Return (x, y) of the center of cell containing provided text 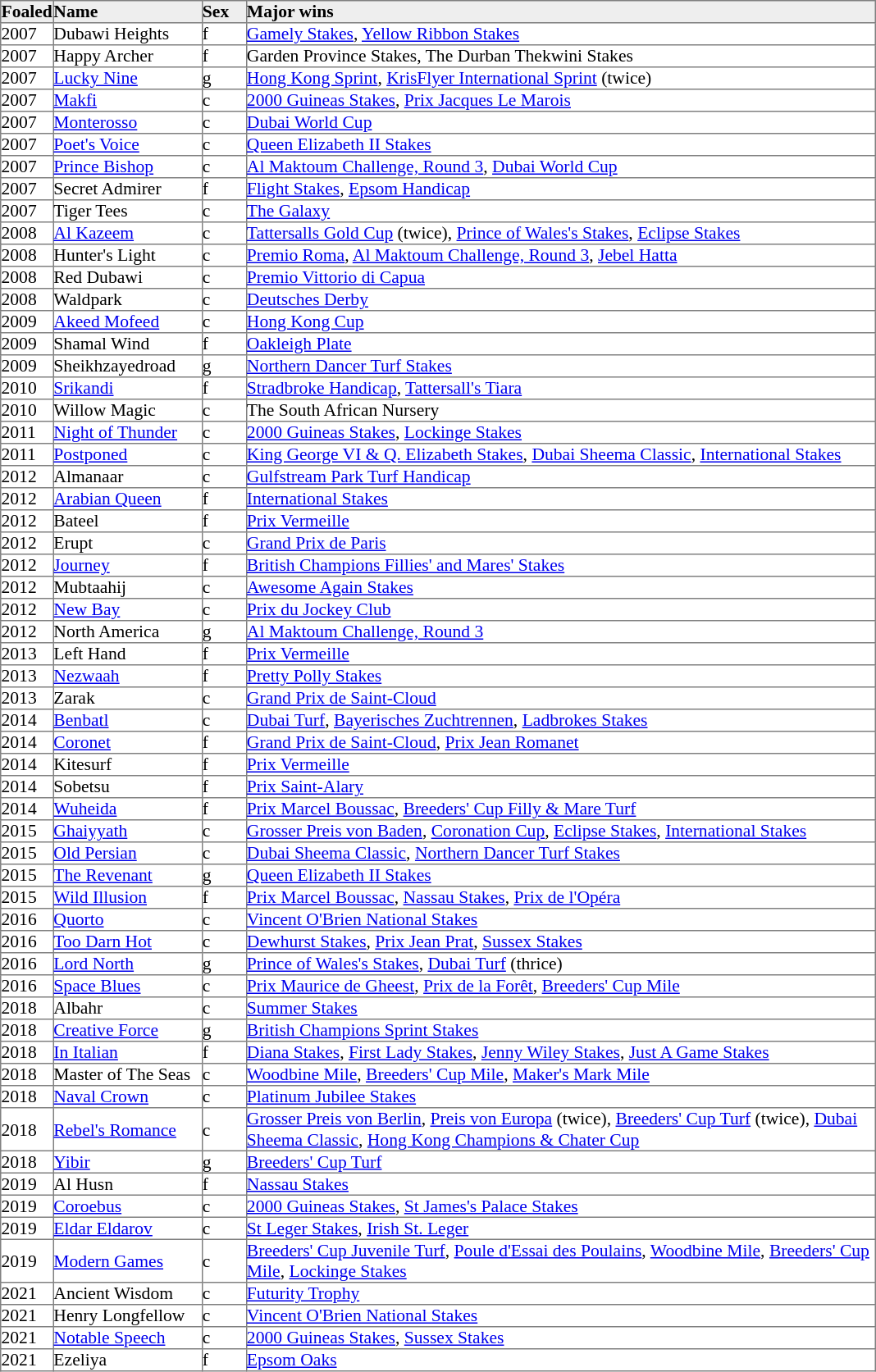
Ezeliya (128, 1360)
Modern Games (128, 1260)
New Bay (128, 610)
The South African Nursery (560, 410)
Nezwaah (128, 676)
Breeders' Cup Juvenile Turf, Poule d'Essai des Poulains, Woodbine Mile, Breeders' Cup Mile, Lockinge Stakes (560, 1260)
Prix Saint-Alary (560, 787)
Gulfstream Park Turf Handicap (560, 477)
Mubtaahij (128, 587)
2000 Guineas Stakes, St James's Palace Stakes (560, 1206)
2000 Guineas Stakes, Sussex Stakes (560, 1338)
Breeders' Cup Turf (560, 1161)
Gamely Stakes, Yellow Ribbon Stakes (560, 34)
Erupt (128, 543)
Al Maktoum Challenge, Round 3 (560, 631)
Flight Stakes, Epsom Handicap (560, 189)
Dewhurst Stakes, Prix Jean Prat, Sussex Stakes (560, 941)
Name (128, 11)
Journey (128, 566)
Wild Illusion (128, 897)
Major wins (560, 11)
Coronet (128, 743)
Dubai World Cup (560, 123)
St Leger Stakes, Irish St. Leger (560, 1228)
Prince Bishop (128, 167)
Al Kazeem (128, 233)
Summer Stakes (560, 1009)
Benbatl (128, 720)
Diana Stakes, First Lady Stakes, Jenny Wiley Stakes, Just A Game Stakes (560, 1053)
Master of The Seas (128, 1074)
Eldar Eldarov (128, 1228)
Shamal Wind (128, 344)
Willow Magic (128, 410)
Epsom Oaks (560, 1360)
Dubawi Heights (128, 34)
Northern Dancer Turf Stakes (560, 366)
Lucky Nine (128, 79)
Too Darn Hot (128, 941)
Al Husn (128, 1184)
Tattersalls Gold Cup (twice), Prince of Wales's Stakes, Eclipse Stakes (560, 233)
Happy Archer (128, 56)
Stradbroke Handicap, Tattersall's Tiara (560, 389)
Postponed (128, 454)
Space Blues (128, 986)
Al Maktoum Challenge, Round 3, Dubai World Cup (560, 167)
Dubai Sheema Classic, Northern Dancer Turf Stakes (560, 853)
Night of Thunder (128, 433)
Creative Force (128, 1030)
Pretty Polly Stakes (560, 676)
Hong Kong Cup (560, 321)
Prince of Wales's Stakes, Dubai Turf (thrice) (560, 964)
Ancient Wisdom (128, 1294)
British Champions Fillies' and Mares' Stakes (560, 566)
North America (128, 631)
Rebel's Romance (128, 1129)
Sobetsu (128, 787)
The Revenant (128, 876)
Notable Speech (128, 1338)
Naval Crown (128, 1097)
Akeed Mofeed (128, 321)
Tiger Tees (128, 212)
Oakleigh Plate (560, 344)
Grand Prix de Saint-Cloud (560, 699)
Deutsches Derby (560, 300)
Poet's Voice (128, 144)
Left Hand (128, 654)
Woodbine Mile, Breeders' Cup Mile, Maker's Mark Mile (560, 1074)
Prix Maurice de Gheest, Prix de la Forêt, Breeders' Cup Mile (560, 986)
Monterosso (128, 123)
Premio Vittorio di Capua (560, 277)
Waldpark (128, 300)
Prix Marcel Boussac, Nassau Stakes, Prix de l'Opéra (560, 897)
Coroebus (128, 1206)
Henry Longfellow (128, 1315)
2000 Guineas Stakes, Prix Jacques Le Marois (560, 100)
Secret Admirer (128, 189)
Sheikhzayedroad (128, 366)
Arabian Queen (128, 499)
Albahr (128, 1009)
Lord North (128, 964)
Srikandi (128, 389)
Awesome Again Stakes (560, 587)
Sex (224, 11)
Platinum Jubilee Stakes (560, 1097)
Grosser Preis von Berlin, Preis von Europa (twice), Breeders' Cup Turf (twice), Dubai Sheema Classic, Hong Kong Champions & Chater Cup (560, 1129)
Prix Marcel Boussac, Breeders' Cup Filly & Mare Turf (560, 809)
Premio Roma, Al Maktoum Challenge, Round 3, Jebel Hatta (560, 256)
Garden Province Stakes, The Durban Thekwini Stakes (560, 56)
In Italian (128, 1053)
Red Dubawi (128, 277)
Zarak (128, 699)
Ghaiyyath (128, 832)
Nassau Stakes (560, 1184)
Bateel (128, 522)
International Stakes (560, 499)
Wuheida (128, 809)
Futurity Trophy (560, 1294)
Hong Kong Sprint, KrisFlyer International Sprint (twice) (560, 79)
Hunter's Light (128, 256)
Prix du Jockey Club (560, 610)
Kitesurf (128, 764)
King George VI & Q. Elizabeth Stakes, Dubai Sheema Classic, International Stakes (560, 454)
Quorto (128, 920)
British Champions Sprint Stakes (560, 1030)
Grand Prix de Saint-Cloud, Prix Jean Romanet (560, 743)
Grand Prix de Paris (560, 543)
Foaled (27, 11)
Makfi (128, 100)
Almanaar (128, 477)
The Galaxy (560, 212)
Yibir (128, 1161)
2000 Guineas Stakes, Lockinge Stakes (560, 433)
Dubai Turf, Bayerisches Zuchtrennen, Ladbrokes Stakes (560, 720)
Old Persian (128, 853)
Grosser Preis von Baden, Coronation Cup, Eclipse Stakes, International Stakes (560, 832)
